Identify which cell holds the provided text, then report its [X, Y] central coordinate. 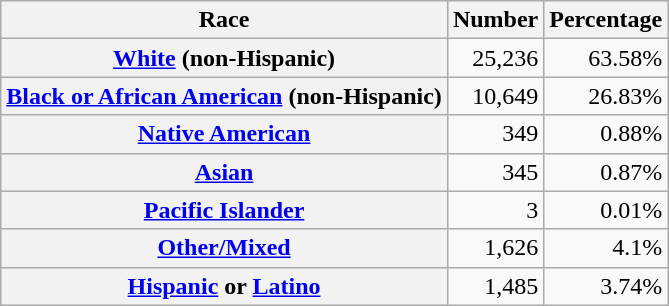
Asian [224, 172]
Other/Mixed [224, 248]
4.1% [606, 248]
349 [495, 134]
Percentage [606, 20]
Native American [224, 134]
345 [495, 172]
Number [495, 20]
Race [224, 20]
White (non-Hispanic) [224, 58]
10,649 [495, 96]
0.87% [606, 172]
Hispanic or Latino [224, 286]
0.01% [606, 210]
1,626 [495, 248]
3.74% [606, 286]
Pacific Islander [224, 210]
3 [495, 210]
Black or African American (non-Hispanic) [224, 96]
26.83% [606, 96]
63.58% [606, 58]
25,236 [495, 58]
1,485 [495, 286]
0.88% [606, 134]
